For the text-containing cell, return its midpoint in [x, y] coordinate format. 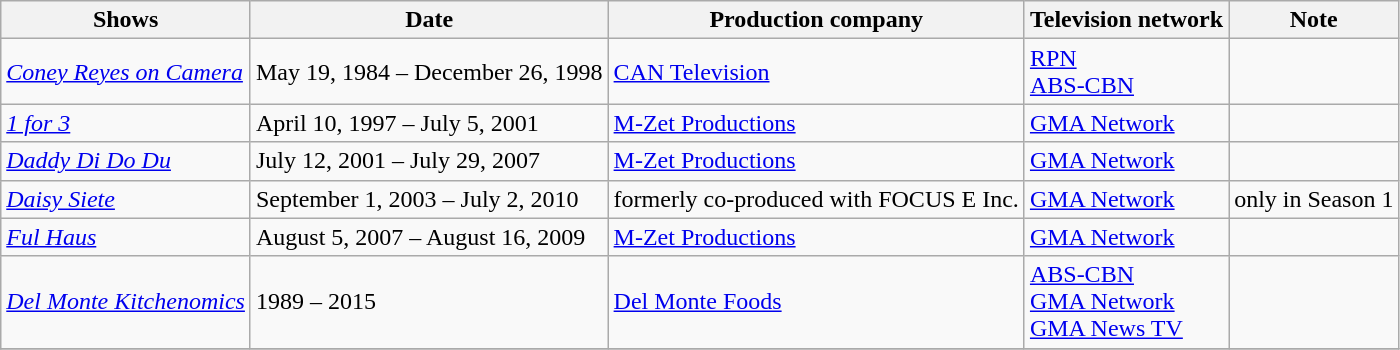
ABS-CBNGMA NetworkGMA News TV [1126, 302]
only in Season 1 [1314, 199]
Del Monte Foods [816, 302]
May 19, 1984 – December 26, 1998 [429, 72]
July 12, 2001 – July 29, 2007 [429, 161]
Note [1314, 20]
Daisy Siete [126, 199]
1989 – 2015 [429, 302]
Production company [816, 20]
Coney Reyes on Camera [126, 72]
Shows [126, 20]
April 10, 1997 – July 5, 2001 [429, 123]
Daddy Di Do Du [126, 161]
1 for 3 [126, 123]
RPNABS-CBN [1126, 72]
CAN Television [816, 72]
formerly co-produced with FOCUS E Inc. [816, 199]
September 1, 2003 – July 2, 2010 [429, 199]
August 5, 2007 – August 16, 2009 [429, 237]
Del Monte Kitchenomics [126, 302]
Ful Haus [126, 237]
Television network [1126, 20]
Date [429, 20]
